For the text-containing cell, return its midpoint in (X, Y) coordinate format. 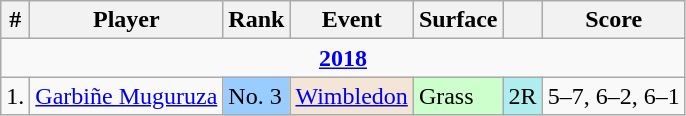
No. 3 (256, 96)
Surface (458, 20)
Wimbledon (352, 96)
Score (614, 20)
2018 (343, 58)
# (16, 20)
5–7, 6–2, 6–1 (614, 96)
1. (16, 96)
Event (352, 20)
2R (522, 96)
Rank (256, 20)
Player (126, 20)
Grass (458, 96)
Garbiñe Muguruza (126, 96)
